Output the [X, Y] coordinate of the center of the cell containing the given text.  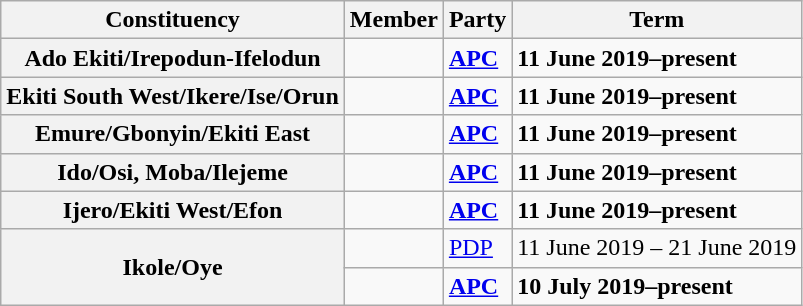
Constituency [173, 20]
Term [657, 20]
Member [394, 20]
11 June 2019 – 21 June 2019 [657, 248]
Ijero/Ekiti West/Efon [173, 210]
Emure/Gbonyin/Ekiti East [173, 134]
Ido/Osi, Moba/Ilejeme [173, 172]
Ado Ekiti/Irepodun-Ifelodun [173, 58]
Party [477, 20]
PDP [477, 248]
Ikole/Oye [173, 267]
Ekiti South West/Ikere/Ise/Orun [173, 96]
10 July 2019–present [657, 286]
